Capture the cell that displays the provided text and extract its [X, Y] central coordinate. 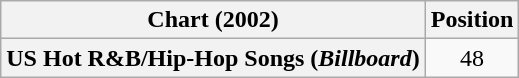
48 [472, 58]
US Hot R&B/Hip-Hop Songs (Billboard) [213, 58]
Position [472, 20]
Chart (2002) [213, 20]
